Output the (x, y) coordinate of the center of the cell containing the given text.  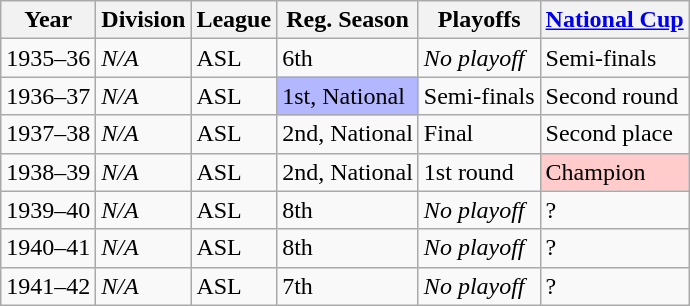
1st round (479, 172)
1941–42 (48, 286)
1938–39 (48, 172)
Reg. Season (348, 20)
Division (144, 20)
6th (348, 58)
1935–36 (48, 58)
Playoffs (479, 20)
National Cup (614, 20)
1940–41 (48, 248)
Champion (614, 172)
League (234, 20)
Final (479, 134)
Second place (614, 134)
1936–37 (48, 96)
Year (48, 20)
1st, National (348, 96)
7th (348, 286)
Second round (614, 96)
1937–38 (48, 134)
1939–40 (48, 210)
